Determine the [x, y] coordinate at the center of the cell enclosing the given text.  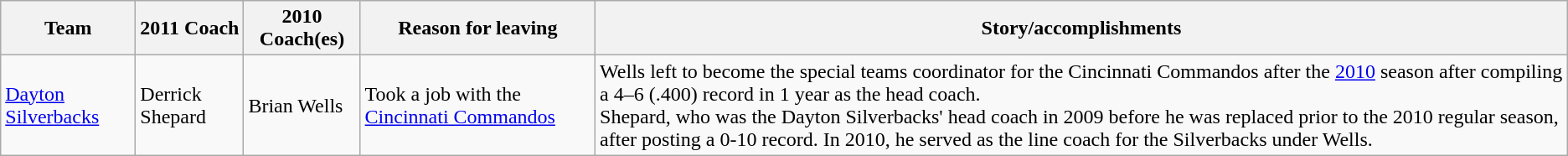
2010 Coach(es) [302, 29]
Brian Wells [302, 106]
Took a job with the Cincinnati Commandos [477, 106]
Derrick Shepard [189, 106]
2011 Coach [189, 29]
Dayton Silverbacks [69, 106]
Reason for leaving [477, 29]
Story/accomplishments [1082, 29]
Team [69, 29]
